Detect which cell encompasses the target text, then output its [x, y] center coordinate. 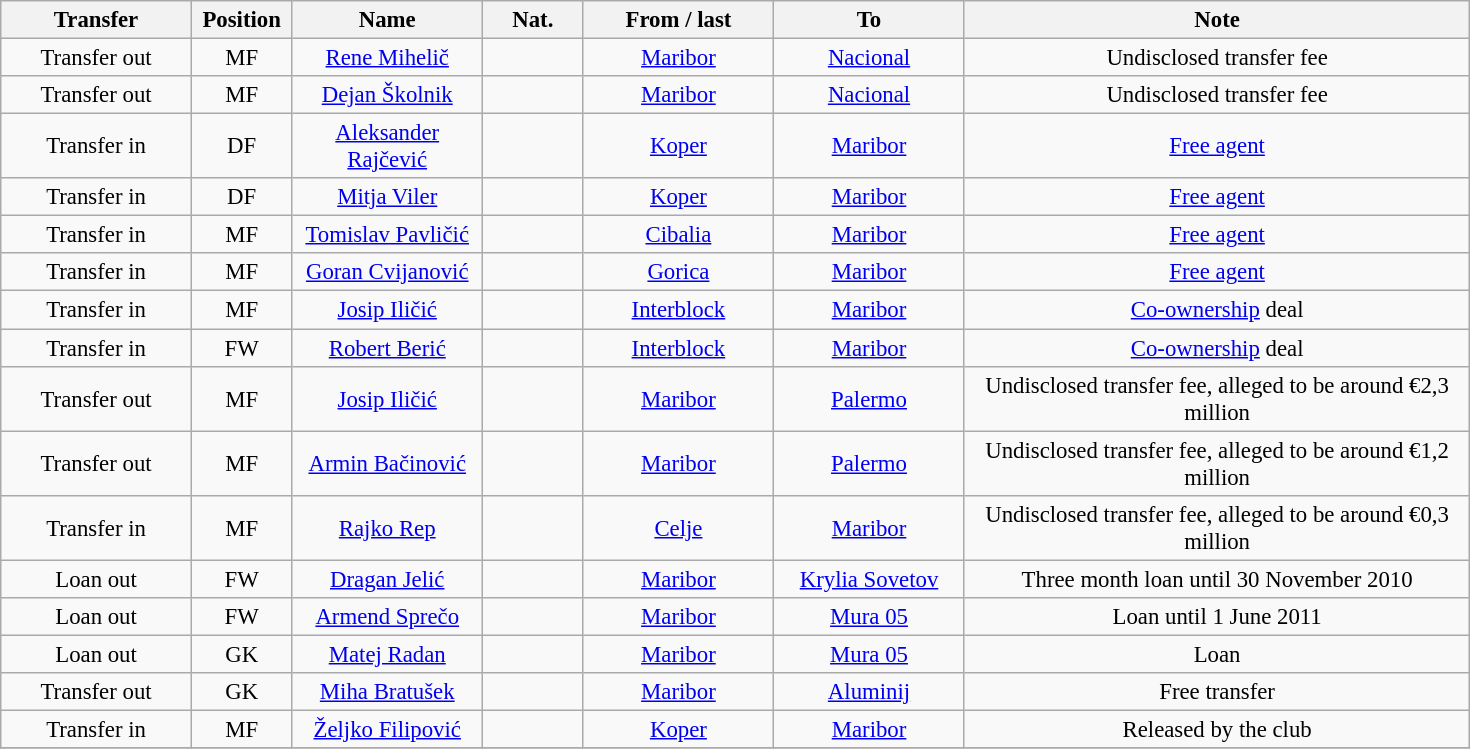
Note [1217, 20]
Undisclosed transfer fee, alleged to be around €0,3 million [1217, 528]
Aleksander Rajčević [388, 146]
Free transfer [1217, 692]
Armend Sprečo [388, 617]
Gorica [678, 273]
Released by the club [1217, 729]
Loan [1217, 654]
Position [242, 20]
Željko Filipović [388, 729]
Celje [678, 528]
Krylia Sovetov [870, 579]
From / last [678, 20]
Undisclosed transfer fee, alleged to be around €2,3 million [1217, 398]
Robert Berić [388, 348]
Dejan Školnik [388, 95]
Dragan Jelić [388, 579]
Goran Cvijanović [388, 273]
Cibalia [678, 235]
Undisclosed transfer fee, alleged to be around €1,2 million [1217, 464]
Miha Bratušek [388, 692]
Nat. [534, 20]
Tomislav Pavličić [388, 235]
Three month loan until 30 November 2010 [1217, 579]
To [870, 20]
Transfer [96, 20]
Mitja Viler [388, 197]
Rajko Rep [388, 528]
Name [388, 20]
Loan until 1 June 2011 [1217, 617]
Matej Radan [388, 654]
Aluminij [870, 692]
Rene Mihelič [388, 58]
Armin Bačinović [388, 464]
